Provide the [x, y] coordinate of the cell's center where the given text is located.  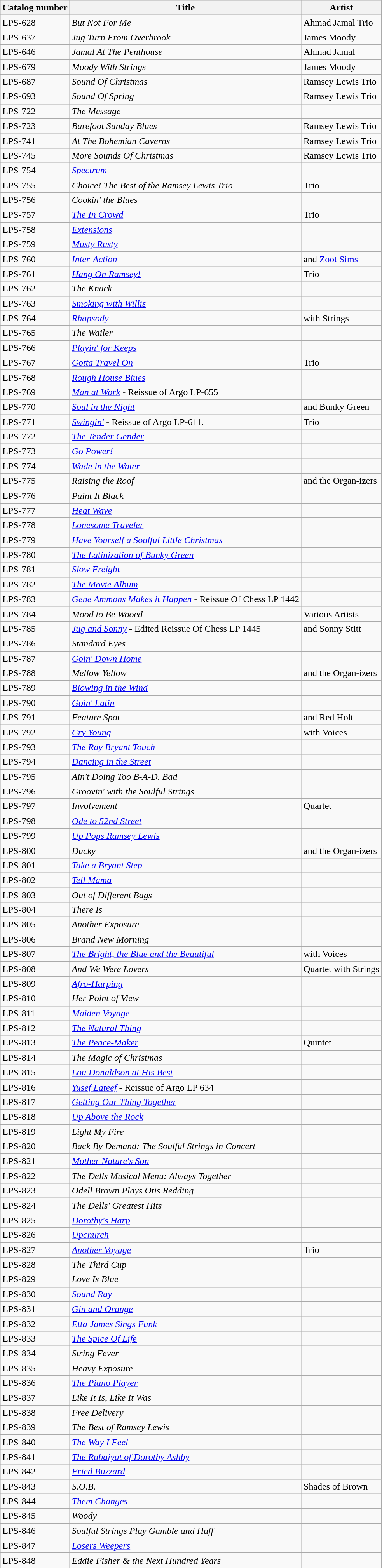
LPS-831 [35, 1309]
Spectrum [185, 170]
Up Above the Rock [185, 1117]
LPS-722 [35, 111]
Slow Freight [185, 570]
Sound Of Christmas [185, 82]
Lou Donaldson at His Best [185, 1072]
LPS-844 [35, 1501]
Smoking with Willis [185, 303]
Paint It Black [185, 496]
Groovin' with the Soulful Strings [185, 791]
The Movie Album [185, 584]
The Spice Of Life [185, 1338]
LPS-784 [35, 614]
LPS-775 [35, 481]
LPS-646 [35, 52]
LPS-769 [35, 392]
Jug and Sonny - Edited Reissue Of Chess LP 1445 [185, 629]
Choice! The Best of the Ramsey Lewis Trio [185, 185]
Sound Ray [185, 1294]
LPS-801 [35, 865]
and Red Holt [342, 718]
LPS-782 [35, 584]
The Tender Gender [185, 437]
Rhapsody [185, 318]
LPS-796 [35, 791]
The Magic of Christmas [185, 1058]
Soulful Strings Play Gamble and Huff [185, 1531]
LPS-776 [35, 496]
Barefoot Sunday Blues [185, 126]
Her Point of View [185, 998]
LPS-792 [35, 732]
Mood to Be Wooed [185, 614]
LPS-818 [35, 1117]
LPS-834 [35, 1353]
LPS-839 [35, 1427]
Man at Work - Reissue of Argo LP-655 [185, 392]
The Best of Ramsey Lewis [185, 1427]
The Latinization of Bunky Green [185, 555]
Standard Eyes [185, 643]
Go Power! [185, 451]
Afro-Harping [185, 984]
LPS-774 [35, 466]
LPS-828 [35, 1265]
Etta James Sings Funk [185, 1324]
Light My Fire [185, 1132]
Swingin' - Reissue of Argo LP-611. [185, 422]
Getting Our Thing Together [185, 1102]
LPS-795 [35, 777]
and Zoot Sims [342, 259]
LPS-745 [35, 155]
The Way I Feel [185, 1442]
Jug Turn From Overbrook [185, 37]
Rough House Blues [185, 377]
LPS-808 [35, 969]
LPS-824 [35, 1206]
LPS-786 [35, 643]
Sound Of Spring [185, 96]
LPS-693 [35, 96]
LPS-764 [35, 318]
Ain't Doing Too B-A-D, Bad [185, 777]
LPS-803 [35, 895]
Them Changes [185, 1501]
LPS-817 [35, 1102]
Back By Demand: The Soulful Strings in Concert [185, 1146]
Jamal At The Penthouse [185, 52]
LPS-781 [35, 570]
Woody [185, 1516]
LPS-814 [35, 1058]
LPS-846 [35, 1531]
Out of Different Bags [185, 895]
Another Voyage [185, 1250]
The Rubaiyat of Dorothy Ashby [185, 1457]
The Ray Bryant Touch [185, 747]
LPS-813 [35, 1043]
Various Artists [342, 614]
LPS-820 [35, 1146]
LPS-723 [35, 126]
LPS-843 [35, 1486]
LPS-754 [35, 170]
LPS-829 [35, 1279]
Upchurch [185, 1235]
Cry Young [185, 732]
Brand New Morning [185, 939]
LPS-768 [35, 377]
Dorothy's Harp [185, 1220]
LPS-760 [35, 259]
More Sounds Of Christmas [185, 155]
LPS-806 [35, 939]
LPS-800 [35, 850]
LPS-811 [35, 1013]
LPS-785 [35, 629]
and Sonny Stitt [342, 629]
Goin' Down Home [185, 659]
LPS-788 [35, 673]
LPS-799 [35, 836]
LPS-759 [35, 244]
LPS-826 [35, 1235]
Blowing in the Wind [185, 688]
Quartet with Strings [342, 969]
LPS-687 [35, 82]
LPS-794 [35, 762]
LPS-793 [35, 747]
Wade in the Water [185, 466]
Maiden Voyage [185, 1013]
LPS-842 [35, 1472]
LPS-841 [35, 1457]
LPS-780 [35, 555]
The Message [185, 111]
LPS-766 [35, 348]
LPS-832 [35, 1324]
Like It Is, Like It Was [185, 1398]
Ahmad Jamal Trio [342, 23]
At The Bohemian Caverns [185, 141]
LPS-761 [35, 274]
The Natural Thing [185, 1028]
Cookin' the Blues [185, 200]
The Knack [185, 289]
There Is [185, 910]
The Piano Player [185, 1383]
Hang On Ramsey! [185, 274]
Tell Mama [185, 880]
LPS-810 [35, 998]
Gotta Travel On [185, 362]
LPS-802 [35, 880]
LPS-827 [35, 1250]
LPS-830 [35, 1294]
LPS-848 [35, 1560]
Ode to 52nd Street [185, 821]
Extensions [185, 230]
Odell Brown Plays Otis Redding [185, 1191]
Gin and Orange [185, 1309]
LPS-779 [35, 540]
Gene Ammons Makes it Happen - Reissue Of Chess LP 1442 [185, 599]
LPS-777 [35, 510]
The In Crowd [185, 215]
LPS-812 [35, 1028]
Up Pops Ramsey Lewis [185, 836]
with Strings [342, 318]
LPS-787 [35, 659]
LPS-833 [35, 1338]
Feature Spot [185, 718]
Involvement [185, 806]
LPS-772 [35, 437]
Losers Weepers [185, 1545]
LPS-823 [35, 1191]
LPS-798 [35, 821]
Have Yourself a Soulful Little Christmas [185, 540]
Fried Buzzard [185, 1472]
LPS-778 [35, 525]
The Bright, the Blue and the Beautiful [185, 954]
LPS-790 [35, 703]
LPS-837 [35, 1398]
The Third Cup [185, 1265]
Goin' Latin [185, 703]
LPS-821 [35, 1161]
Mellow Yellow [185, 673]
The Peace-Maker [185, 1043]
LPS-840 [35, 1442]
LPS-789 [35, 688]
LPS-765 [35, 333]
LPS-755 [35, 185]
Playin' for Keeps [185, 348]
LPS-741 [35, 141]
LPS-637 [35, 37]
Love Is Blue [185, 1279]
The Dells Musical Menu: Always Together [185, 1176]
and Bunky Green [342, 407]
LPS-770 [35, 407]
LPS-756 [35, 200]
LPS-819 [35, 1132]
Raising the Roof [185, 481]
LPS-797 [35, 806]
LPS-791 [35, 718]
Dancing in the Street [185, 762]
Another Exposure [185, 925]
Inter-Action [185, 259]
Eddie Fisher & the Next Hundred Years [185, 1560]
But Not For Me [185, 23]
LPS-816 [35, 1087]
LPS-679 [35, 67]
LPS-835 [35, 1368]
Shades of Brown [342, 1486]
Musty Rusty [185, 244]
Heat Wave [185, 510]
LPS-783 [35, 599]
LPS-805 [35, 925]
Title [185, 8]
LPS-807 [35, 954]
LPS-815 [35, 1072]
LPS-809 [35, 984]
LPS-845 [35, 1516]
S.O.B. [185, 1486]
LPS-822 [35, 1176]
Soul in the Night [185, 407]
Catalog number [35, 8]
LPS-628 [35, 23]
LPS-838 [35, 1413]
LPS-771 [35, 422]
Yusef Lateef - Reissue of Argo LP 634 [185, 1087]
String Fever [185, 1353]
LPS-804 [35, 910]
And We Were Lovers [185, 969]
LPS-762 [35, 289]
Take a Bryant Step [185, 865]
LPS-757 [35, 215]
LPS-773 [35, 451]
Artist [342, 8]
Ducky [185, 850]
Quartet [342, 806]
The Wailer [185, 333]
Ahmad Jamal [342, 52]
LPS-758 [35, 230]
LPS-767 [35, 362]
LPS-763 [35, 303]
The Dells' Greatest Hits [185, 1206]
Lonesome Traveler [185, 525]
Heavy Exposure [185, 1368]
LPS-836 [35, 1383]
LPS-825 [35, 1220]
Free Delivery [185, 1413]
Quintet [342, 1043]
LPS-847 [35, 1545]
Mother Nature's Son [185, 1161]
Moody With Strings [185, 67]
